Find where the given text appears and provide that cell's center as (x, y) coordinate. 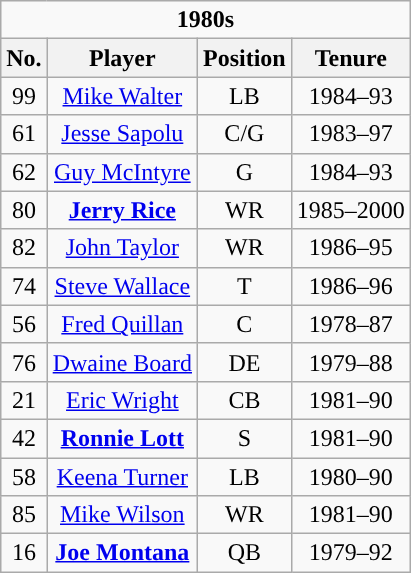
G (245, 172)
T (245, 286)
Tenure (350, 58)
56 (24, 324)
Keena Turner (122, 477)
Fred Quillan (122, 324)
Ronnie Lott (122, 438)
Position (245, 58)
85 (24, 515)
Eric Wright (122, 400)
Mike Wilson (122, 515)
1980s (206, 20)
1978–87 (350, 324)
1986–95 (350, 248)
76 (24, 362)
61 (24, 134)
1980–90 (350, 477)
99 (24, 96)
John Taylor (122, 248)
1986–96 (350, 286)
C/G (245, 134)
1979–88 (350, 362)
16 (24, 553)
Mike Walter (122, 96)
Dwaine Board (122, 362)
S (245, 438)
DE (245, 362)
62 (24, 172)
QB (245, 553)
Jerry Rice (122, 210)
21 (24, 400)
1979–92 (350, 553)
C (245, 324)
1983–97 (350, 134)
Steve Wallace (122, 286)
58 (24, 477)
No. (24, 58)
Guy McIntyre (122, 172)
74 (24, 286)
Player (122, 58)
1985–2000 (350, 210)
CB (245, 400)
80 (24, 210)
Joe Montana (122, 553)
Jesse Sapolu (122, 134)
82 (24, 248)
42 (24, 438)
